For the text-containing cell, return its midpoint in (x, y) coordinate format. 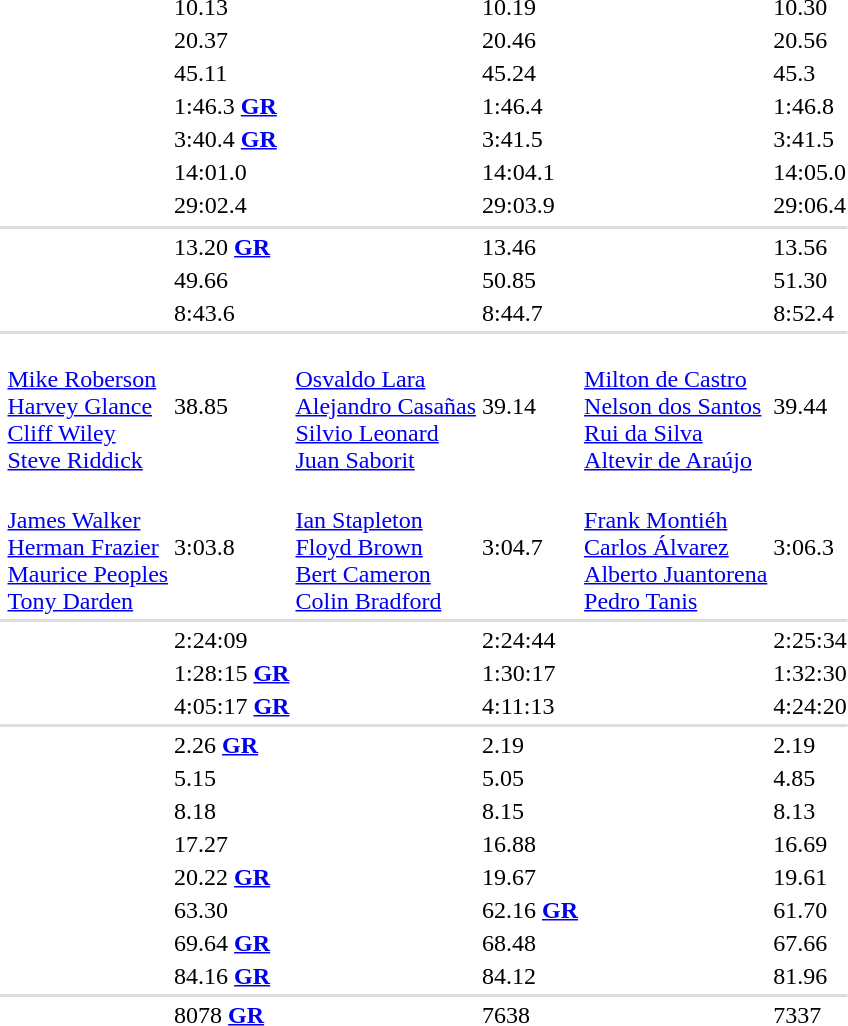
19.67 (530, 877)
3:04.7 (530, 547)
84.12 (530, 976)
20.22 GR (232, 877)
4.85 (810, 778)
2:24:09 (232, 640)
20.56 (810, 40)
2:24:44 (530, 640)
39.44 (810, 406)
13.56 (810, 247)
19.61 (810, 877)
29:03.9 (530, 205)
5.05 (530, 778)
45.24 (530, 73)
Osvaldo LaraAlejandro CasañasSilvio LeonardJuan Saborit (386, 406)
3:03.8 (232, 547)
20.37 (232, 40)
2.26 GR (232, 745)
45.3 (810, 73)
16.69 (810, 844)
68.48 (530, 943)
13.20 GR (232, 247)
5.15 (232, 778)
1:28:15 GR (232, 673)
61.70 (810, 910)
16.88 (530, 844)
29:02.4 (232, 205)
38.85 (232, 406)
2:25:34 (810, 640)
4:11:13 (530, 706)
50.85 (530, 280)
1:32:30 (810, 673)
8:44.7 (530, 313)
84.16 GR (232, 976)
67.66 (810, 943)
1:46.4 (530, 106)
3:06.3 (810, 547)
14:04.1 (530, 172)
13.46 (530, 247)
Mike RobersonHarvey GlanceCliff WileySteve Riddick (88, 406)
Milton de CastroNelson dos SantosRui da SilvaAltevir de Araújo (676, 406)
29:06.4 (810, 205)
8.13 (810, 811)
49.66 (232, 280)
81.96 (810, 976)
3:40.4 GR (232, 139)
14:05.0 (810, 172)
James WalkerHerman FrazierMaurice PeoplesTony Darden (88, 547)
8:52.4 (810, 313)
63.30 (232, 910)
14:01.0 (232, 172)
62.16 GR (530, 910)
39.14 (530, 406)
4:24:20 (810, 706)
8.18 (232, 811)
20.46 (530, 40)
8.15 (530, 811)
1:46.3 GR (232, 106)
45.11 (232, 73)
8:43.6 (232, 313)
51.30 (810, 280)
Ian StapletonFloyd BrownBert CameronColin Bradford (386, 547)
1:30:17 (530, 673)
17.27 (232, 844)
69.64 GR (232, 943)
1:46.8 (810, 106)
4:05:17 GR (232, 706)
Frank MontiéhCarlos ÁlvarezAlberto JuantorenaPedro Tanis (676, 547)
